Capture the cell that displays the provided text and extract its (x, y) central coordinate. 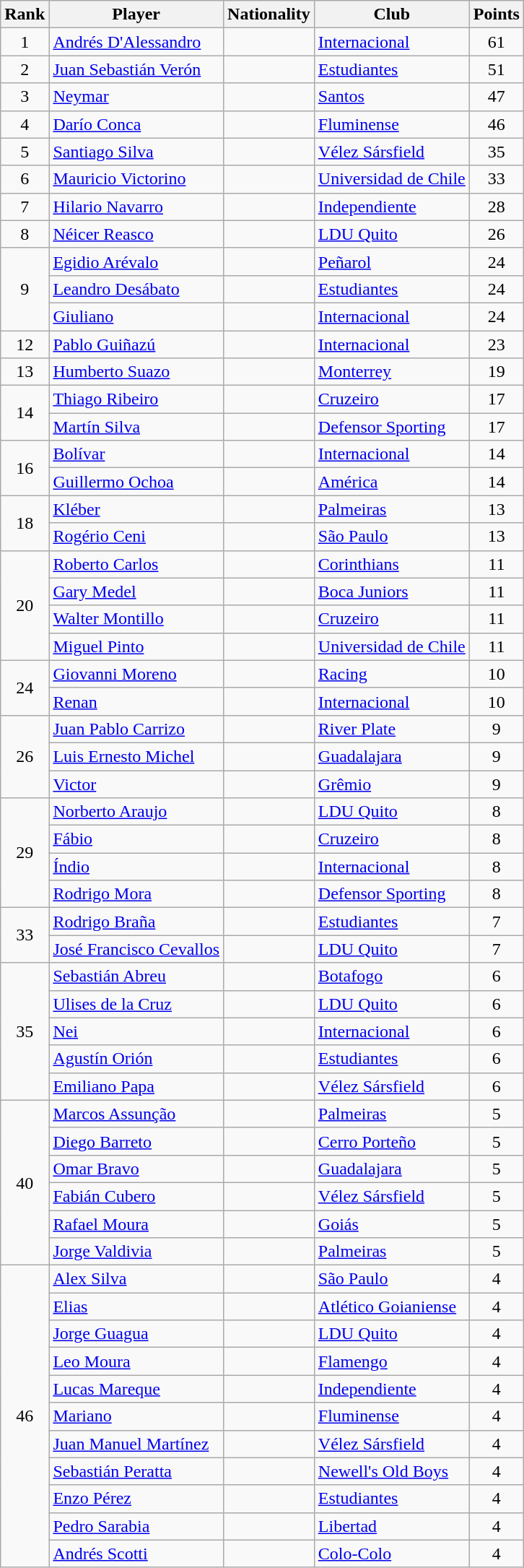
Humberto Suazo (136, 372)
Juan Manuel Martínez (136, 1444)
Giovanni Moreno (136, 674)
Newell's Old Boys (391, 1471)
Enzo Pérez (136, 1499)
Leo Moura (136, 1361)
3 (25, 97)
Roberto Carlos (136, 564)
19 (497, 372)
Boca Juniors (391, 592)
Racing (391, 674)
2 (25, 69)
Diego Barreto (136, 1141)
28 (497, 207)
Sebastián Abreu (136, 976)
Goiás (391, 1224)
Cerro Porteño (391, 1141)
23 (497, 345)
1 (25, 42)
Renan (136, 701)
Emiliano Papa (136, 1086)
Gary Medel (136, 592)
Omar Bravo (136, 1169)
Egidio Arévalo (136, 261)
Libertad (391, 1526)
Santos (391, 97)
Peñarol (391, 261)
Mauricio Victorino (136, 179)
Darío Conca (136, 124)
Victor (136, 784)
Elias (136, 1307)
Walter Montillo (136, 619)
Grêmio (391, 784)
América (391, 482)
José Francisco Cevallos (136, 949)
Fabián Cubero (136, 1196)
Rafael Moura (136, 1224)
Leandro Desábato (136, 289)
Alex Silva (136, 1279)
Andrés Scotti (136, 1554)
Rogério Ceni (136, 537)
Nei (136, 1031)
Flamengo (391, 1361)
Bolívar (136, 454)
Colo-Colo (391, 1554)
Jorge Guagua (136, 1334)
Santiago Silva (136, 152)
47 (497, 97)
Points (497, 14)
Pedro Sarabia (136, 1526)
Andrés D'Alessandro (136, 42)
Hilario Navarro (136, 207)
Agustín Orión (136, 1059)
Monterrey (391, 372)
Guillermo Ochoa (136, 482)
Norberto Araujo (136, 812)
Néicer Reasco (136, 234)
Juan Sebastián Verón (136, 69)
Marcos Assunção (136, 1114)
Sebastián Peratta (136, 1471)
River Plate (391, 729)
Corinthians (391, 564)
16 (25, 468)
Atlético Goianiense (391, 1307)
20 (25, 605)
12 (25, 345)
Club (391, 14)
Kléber (136, 509)
40 (25, 1182)
Lucas Mareque (136, 1389)
Nationality (269, 14)
Player (136, 14)
Fábio (136, 839)
51 (497, 69)
18 (25, 523)
Giuliano (136, 316)
Jorge Valdivia (136, 1252)
Rodrigo Braña (136, 922)
Juan Pablo Carrizo (136, 729)
Miguel Pinto (136, 646)
Rodrigo Mora (136, 894)
29 (25, 853)
61 (497, 42)
Pablo Guiñazú (136, 345)
Neymar (136, 97)
Mariano (136, 1416)
Rank (25, 14)
Luis Ernesto Michel (136, 756)
Índio (136, 867)
Martín Silva (136, 427)
Thiago Ribeiro (136, 399)
Ulises de la Cruz (136, 1004)
Botafogo (391, 976)
